Output the (X, Y) coordinate of the center of the cell containing the given text.  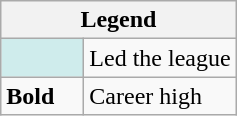
Bold (42, 96)
Led the league (160, 58)
Career high (160, 96)
Legend (118, 20)
